Provide the [x, y] coordinate of the cell's center where the given text is located.  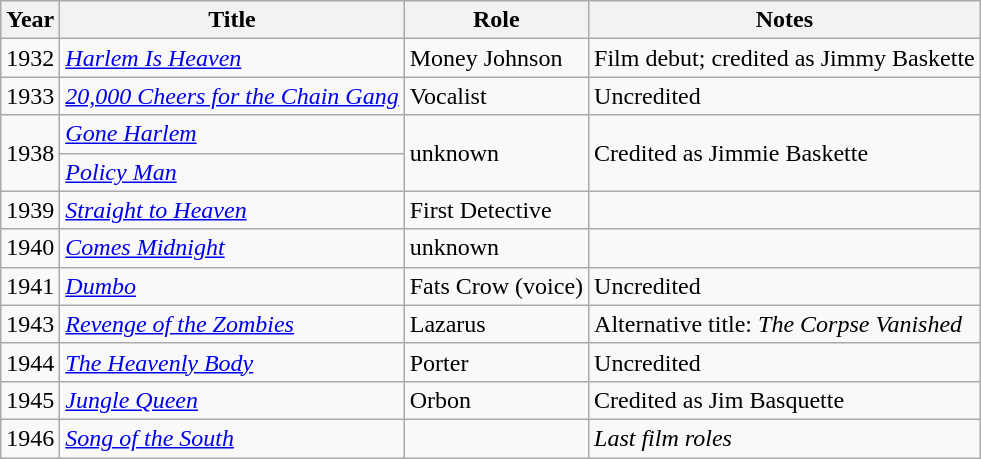
Fats Crow (voice) [496, 286]
1946 [30, 438]
Gone Harlem [232, 134]
1943 [30, 324]
Credited as Jimmie Baskette [785, 153]
Money Johnson [496, 58]
1938 [30, 153]
Title [232, 20]
1933 [30, 96]
Vocalist [496, 96]
1940 [30, 248]
Film debut; credited as Jimmy Baskette [785, 58]
The Heavenly Body [232, 362]
Dumbo [232, 286]
1932 [30, 58]
Policy Man [232, 172]
Harlem Is Heaven [232, 58]
Role [496, 20]
1944 [30, 362]
Comes Midnight [232, 248]
Straight to Heaven [232, 210]
1939 [30, 210]
1945 [30, 400]
Last film roles [785, 438]
Alternative title: The Corpse Vanished [785, 324]
Notes [785, 20]
Song of the South [232, 438]
First Detective [496, 210]
20,000 Cheers for the Chain Gang [232, 96]
1941 [30, 286]
Lazarus [496, 324]
Jungle Queen [232, 400]
Year [30, 20]
Orbon [496, 400]
Porter [496, 362]
Revenge of the Zombies [232, 324]
Credited as Jim Basquette [785, 400]
